Locate the cell with the specified text and output its [x, y] center coordinate. 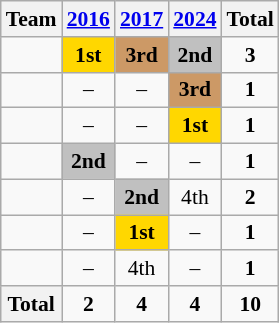
3 [250, 55]
2016 [88, 19]
2017 [142, 19]
10 [250, 304]
Team [32, 19]
2024 [194, 19]
